Capture the cell that displays the provided text and extract its (X, Y) central coordinate. 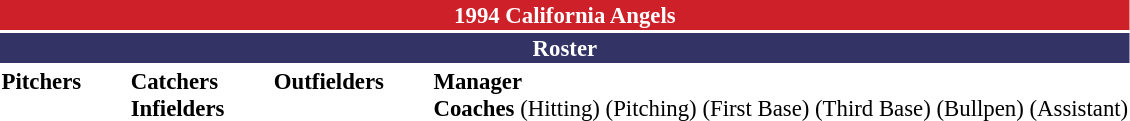
1994 California Angels (565, 15)
Roster (565, 48)
